Output the [X, Y] coordinate of the center of the cell containing the given text.  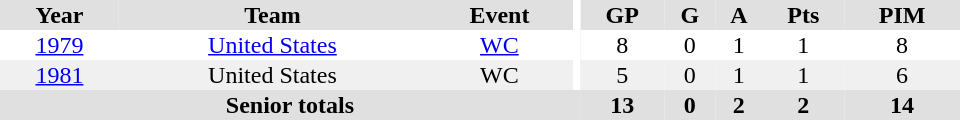
1981 [60, 75]
A [738, 15]
GP [622, 15]
5 [622, 75]
PIM [902, 15]
Pts [804, 15]
6 [902, 75]
1979 [60, 45]
14 [902, 105]
Event [500, 15]
G [690, 15]
13 [622, 105]
Year [60, 15]
Team [272, 15]
Senior totals [290, 105]
